Search for the cell housing the specified text and yield its [X, Y] center coordinate. 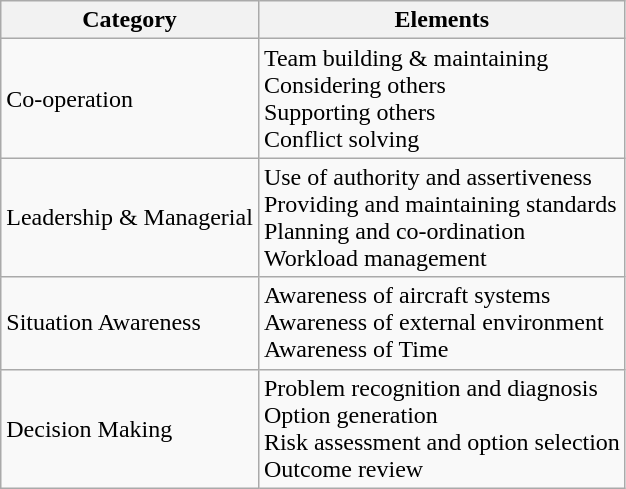
Leadership & Managerial [130, 218]
Situation Awareness [130, 323]
Team building & maintainingConsidering othersSupporting othersConflict solving [442, 98]
Co-operation [130, 98]
Use of authority and assertivenessProviding and maintaining standardsPlanning and co-ordinationWorkload management [442, 218]
Elements [442, 20]
Awareness of aircraft systemsAwareness of external environmentAwareness of Time [442, 323]
Decision Making [130, 428]
Category [130, 20]
Problem recognition and diagnosisOption generationRisk assessment and option selectionOutcome review [442, 428]
